Return [x, y] of the center of cell containing provided text 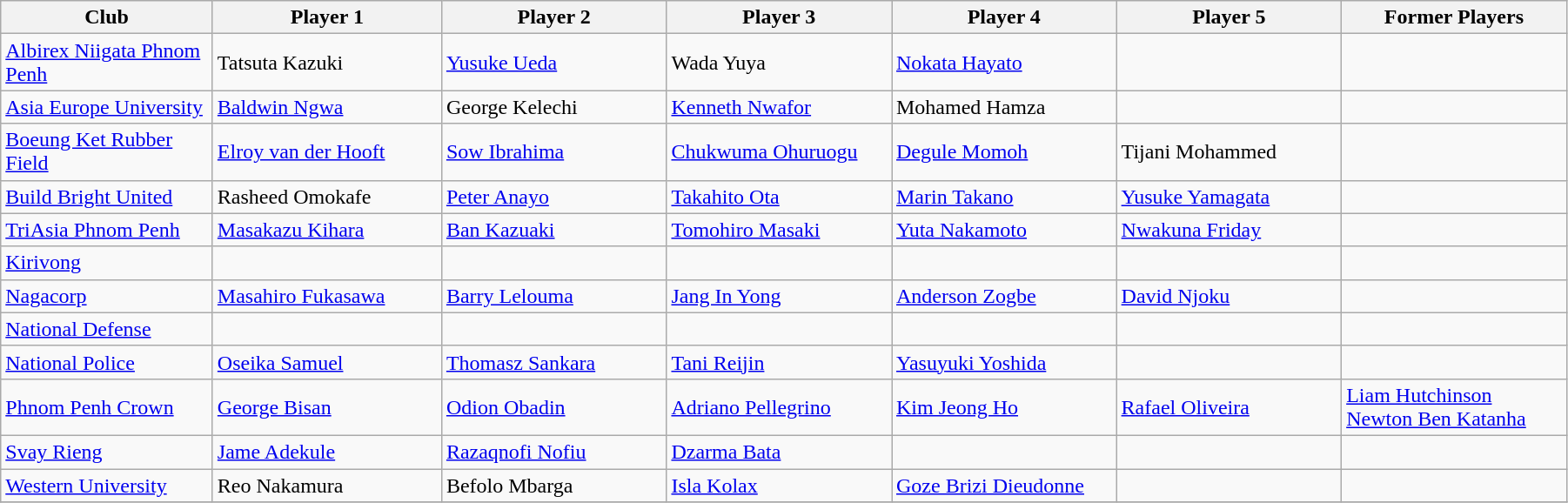
Boeung Ket Rubber Field [107, 151]
Asia Europe University [107, 107]
National Police [107, 362]
Reo Nakamura [327, 485]
Barry Lelouma [553, 296]
Baldwin Ngwa [327, 107]
Dzarma Bata [780, 452]
Elroy van der Hooft [327, 151]
Player 5 [1229, 17]
Rasheed Omokafe [327, 197]
Yusuke Yamagata [1229, 197]
Nokata Hayato [1004, 63]
Marin Takano [1004, 197]
Takahito Ota [780, 197]
Yusuke Ueda [553, 63]
Masahiro Fukasawa [327, 296]
Razaqnofi Nofiu [553, 452]
David Njoku [1229, 296]
George Bisan [327, 407]
Chukwuma Ohuruogu [780, 151]
Build Bright United [107, 197]
Club [107, 17]
Player 4 [1004, 17]
Yasuyuki Yoshida [1004, 362]
Kirivong [107, 263]
Western University [107, 485]
Jame Adekule [327, 452]
Albirex Niigata Phnom Penh [107, 63]
Jang In Yong [780, 296]
Goze Brizi Dieudonne [1004, 485]
Player 1 [327, 17]
National Defense [107, 329]
Mohamed Hamza [1004, 107]
Odion Obadin [553, 407]
Masakazu Kihara [327, 230]
Ban Kazuaki [553, 230]
Sow Ibrahima [553, 151]
Anderson Zogbe [1004, 296]
Svay Rieng [107, 452]
TriAsia Phnom Penh [107, 230]
Kim Jeong Ho [1004, 407]
Yuta Nakamoto [1004, 230]
Tomohiro Masaki [780, 230]
Liam Hutchinson Newton Ben Katanha [1455, 407]
Oseika Samuel [327, 362]
George Kelechi [553, 107]
Degule Momoh [1004, 151]
Tani Reijin [780, 362]
Isla Kolax [780, 485]
Player 3 [780, 17]
Befolo Mbarga [553, 485]
Player 2 [553, 17]
Tatsuta Kazuki [327, 63]
Tijani Mohammed [1229, 151]
Nagacorp [107, 296]
Thomasz Sankara [553, 362]
Kenneth Nwafor [780, 107]
Peter Anayo [553, 197]
Rafael Oliveira [1229, 407]
Adriano Pellegrino [780, 407]
Nwakuna Friday [1229, 230]
Wada Yuya [780, 63]
Phnom Penh Crown [107, 407]
Former Players [1455, 17]
